Determine the (X, Y) coordinate at the center of the cell enclosing the given text.  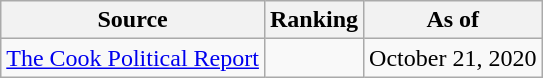
As of (453, 20)
Source (133, 20)
October 21, 2020 (453, 58)
Ranking (314, 20)
The Cook Political Report (133, 58)
